Provide the (x, y) coordinate of the cell's center where the given text is located.  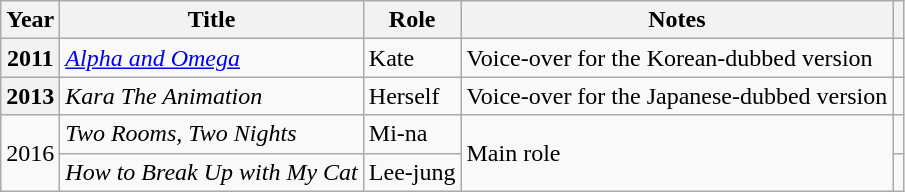
Main role (677, 153)
Kara The Animation (212, 96)
How to Break Up with My Cat (212, 172)
Alpha and Omega (212, 58)
Mi-na (412, 134)
2013 (30, 96)
Two Rooms, Two Nights (212, 134)
Kate (412, 58)
Notes (677, 20)
Year (30, 20)
Herself (412, 96)
Voice-over for the Korean-dubbed version (677, 58)
2011 (30, 58)
Lee-jung (412, 172)
Title (212, 20)
Role (412, 20)
2016 (30, 153)
Voice-over for the Japanese-dubbed version (677, 96)
